Locate the cell with the specified text and output its [x, y] center coordinate. 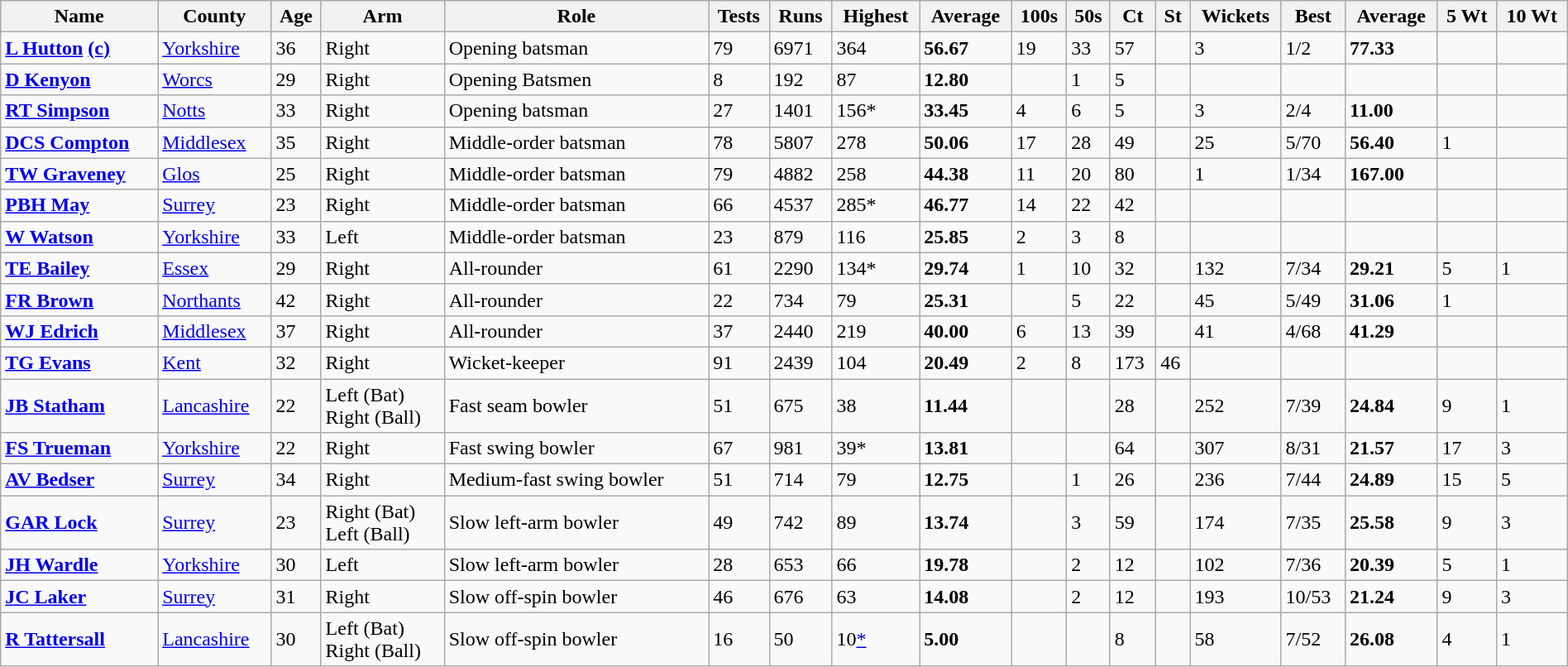
258 [876, 174]
15 [1467, 480]
4882 [801, 174]
29.74 [966, 268]
Highest [876, 17]
675 [801, 405]
10/53 [1313, 597]
20.49 [966, 362]
91 [739, 362]
2440 [801, 331]
879 [801, 237]
56.67 [966, 48]
Arm [382, 17]
26.08 [1391, 639]
39* [876, 449]
4537 [801, 205]
24.84 [1391, 405]
Opening Batsmen [576, 79]
5 Wt [1467, 17]
Medium-fast swing bowler [576, 480]
167.00 [1391, 174]
714 [801, 480]
44.38 [966, 174]
R Tattersall [79, 639]
FR Brown [79, 300]
11 [1039, 174]
PBH May [79, 205]
21.24 [1391, 597]
Right (Bat)Left (Ball) [382, 523]
67 [739, 449]
14 [1039, 205]
24.89 [1391, 480]
13.81 [966, 449]
307 [1236, 449]
59 [1133, 523]
5.00 [966, 639]
County [215, 17]
1401 [801, 111]
7/39 [1313, 405]
25.31 [966, 300]
50.06 [966, 142]
653 [801, 565]
132 [1236, 268]
Fast seam bowler [576, 405]
16 [739, 639]
39 [1133, 331]
JB Statham [79, 405]
20 [1088, 174]
29.21 [1391, 268]
5807 [801, 142]
156* [876, 111]
Kent [215, 362]
8/31 [1313, 449]
D Kenyon [79, 79]
20.39 [1391, 565]
38 [876, 405]
734 [801, 300]
80 [1133, 174]
33.45 [966, 111]
31 [296, 597]
1/34 [1313, 174]
36 [296, 48]
TE Bailey [79, 268]
5/70 [1313, 142]
11.00 [1391, 111]
34 [296, 480]
7/52 [1313, 639]
Name [79, 17]
Essex [215, 268]
2439 [801, 362]
742 [801, 523]
13 [1088, 331]
10 Wt [1532, 17]
25.85 [966, 237]
12.75 [966, 480]
10* [876, 639]
TW Graveney [79, 174]
Ct [1133, 17]
77.33 [1391, 48]
Role [576, 17]
64 [1133, 449]
12.80 [966, 79]
676 [801, 597]
192 [801, 79]
4/68 [1313, 331]
364 [876, 48]
26 [1133, 480]
56.40 [1391, 142]
JC Laker [79, 597]
7/36 [1313, 565]
Glos [215, 174]
31.06 [1391, 300]
14.08 [966, 597]
AV Bedser [79, 480]
RT Simpson [79, 111]
7/34 [1313, 268]
57 [1133, 48]
11.44 [966, 405]
Wickets [1236, 17]
Northants [215, 300]
981 [801, 449]
61 [739, 268]
236 [1236, 480]
174 [1236, 523]
78 [739, 142]
41 [1236, 331]
89 [876, 523]
13.74 [966, 523]
Wicket-keeper [576, 362]
Worcs [215, 79]
87 [876, 79]
21.57 [1391, 449]
102 [1236, 565]
278 [876, 142]
GAR Lock [79, 523]
100s [1039, 17]
Notts [215, 111]
50s [1088, 17]
45 [1236, 300]
104 [876, 362]
35 [296, 142]
46.77 [966, 205]
6971 [801, 48]
1/2 [1313, 48]
50 [801, 639]
Runs [801, 17]
2/4 [1313, 111]
134* [876, 268]
FS Trueman [79, 449]
19.78 [966, 565]
58 [1236, 639]
Best [1313, 17]
WJ Edrich [79, 331]
7/35 [1313, 523]
7/44 [1313, 480]
Tests [739, 17]
Age [296, 17]
27 [739, 111]
41.29 [1391, 331]
10 [1088, 268]
252 [1236, 405]
173 [1133, 362]
116 [876, 237]
5/49 [1313, 300]
W Watson [79, 237]
JH Wardle [79, 565]
285* [876, 205]
L Hutton (c) [79, 48]
2290 [801, 268]
25.58 [1391, 523]
DCS Compton [79, 142]
19 [1039, 48]
193 [1236, 597]
63 [876, 597]
Fast swing bowler [576, 449]
TG Evans [79, 362]
219 [876, 331]
St [1173, 17]
40.00 [966, 331]
